Pinpoint the cell where the given text exists, returning its [x, y] midpoint coordinate. 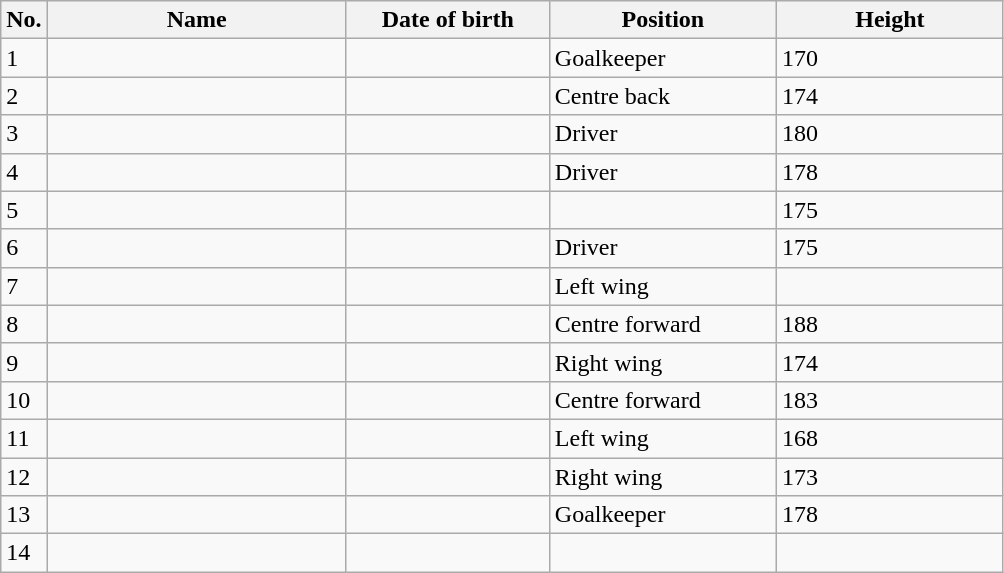
2 [24, 96]
8 [24, 324]
168 [890, 438]
13 [24, 515]
Height [890, 20]
7 [24, 286]
183 [890, 400]
4 [24, 172]
173 [890, 477]
6 [24, 248]
1 [24, 58]
Name [196, 20]
14 [24, 553]
5 [24, 210]
3 [24, 134]
9 [24, 362]
188 [890, 324]
11 [24, 438]
12 [24, 477]
No. [24, 20]
180 [890, 134]
170 [890, 58]
Date of birth [448, 20]
Centre back [662, 96]
10 [24, 400]
Position [662, 20]
